Scan for the cell matching the given text and deliver its (x, y) coordinate at center. 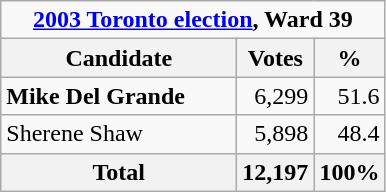
Candidate (119, 58)
6,299 (276, 96)
Votes (276, 58)
100% (350, 172)
12,197 (276, 172)
51.6 (350, 96)
Sherene Shaw (119, 134)
% (350, 58)
48.4 (350, 134)
5,898 (276, 134)
Mike Del Grande (119, 96)
Total (119, 172)
2003 Toronto election, Ward 39 (193, 20)
